Return the [x, y] coordinate for the center point of the cell that contains the specified text.  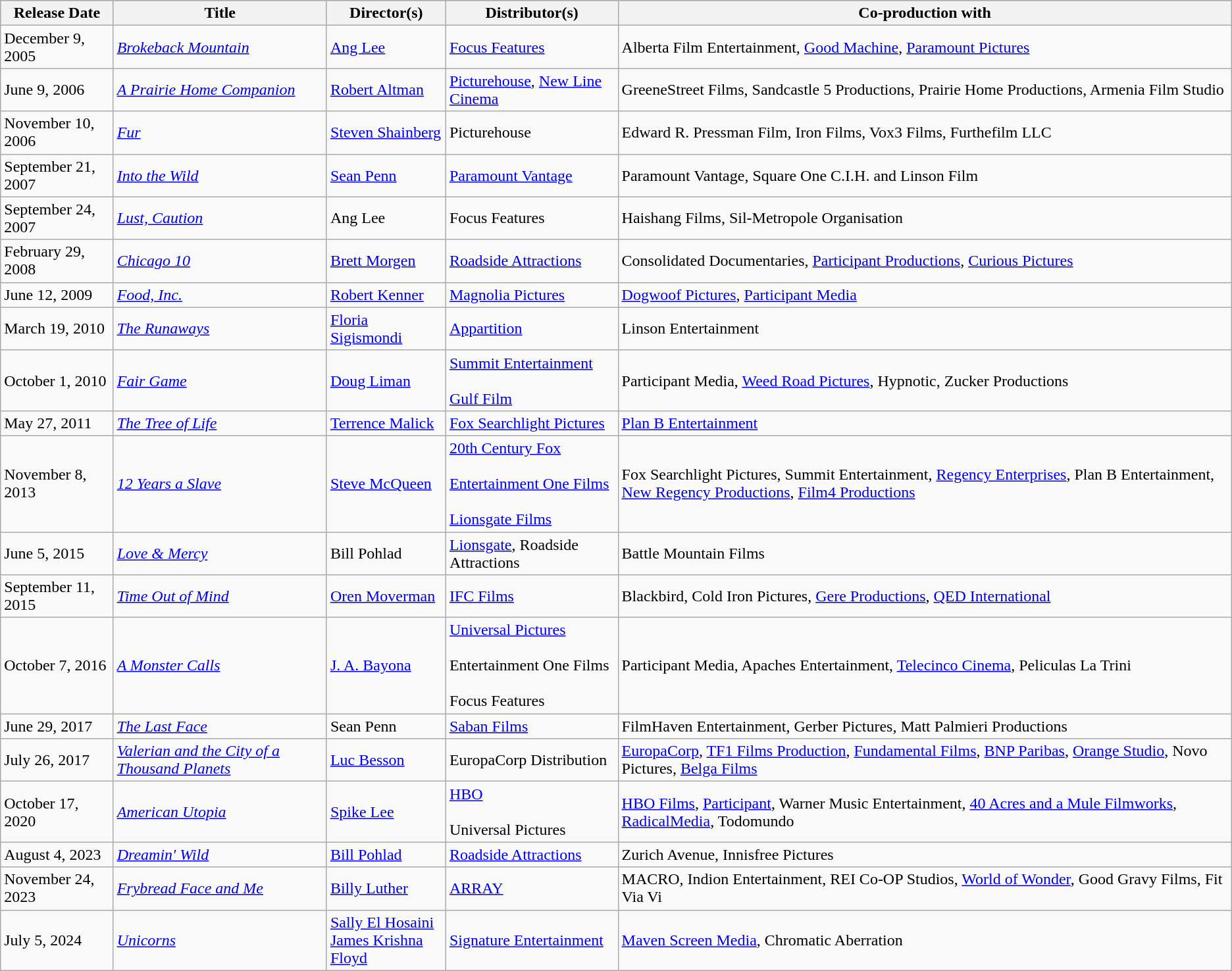
June 5, 2015 [57, 553]
Blackbird, Cold Iron Pictures, Gere Productions, QED International [925, 596]
20th Century FoxEntertainment One FilmsLionsgate Films [532, 484]
Maven Screen Media, Chromatic Aberration [925, 940]
Zurich Avenue, Innisfree Pictures [925, 855]
Chicago 10 [220, 261]
A Prairie Home Companion [220, 89]
Spike Lee [386, 812]
Paramount Vantage, Square One C.I.H. and Linson Film [925, 175]
American Utopia [220, 812]
Haishang Films, Sil-Metropole Organisation [925, 218]
Consolidated Documentaries, Participant Productions, Curious Pictures [925, 261]
Sally El HosainiJames Krishna Floyd [386, 940]
Participant Media, Apaches Entertainment, Telecinco Cinema, Peliculas La Trini [925, 666]
August 4, 2023 [57, 855]
June 9, 2006 [57, 89]
GreeneStreet Films, Sandcastle 5 Productions, Prairie Home Productions, Armenia Film Studio [925, 89]
Luc Besson [386, 760]
Doug Liman [386, 380]
Edward R. Pressman Film, Iron Films, Vox3 Films, Furthefilm LLC [925, 133]
FilmHaven Entertainment, Gerber Pictures, Matt Palmieri Productions [925, 726]
September 24, 2007 [57, 218]
Magnolia Pictures [532, 295]
EuropaCorp Distribution [532, 760]
Co-production with [925, 13]
October 1, 2010 [57, 380]
Time Out of Mind [220, 596]
Into the Wild [220, 175]
Steve McQueen [386, 484]
Brett Morgen [386, 261]
Title [220, 13]
Steven Shainberg [386, 133]
Picturehouse, New Line Cinema [532, 89]
September 21, 2007 [57, 175]
Saban Films [532, 726]
June 12, 2009 [57, 295]
Participant Media, Weed Road Pictures, Hypnotic, Zucker Productions [925, 380]
Picturehouse [532, 133]
Fur [220, 133]
ARRAY [532, 888]
Food, Inc. [220, 295]
Dogwoof Pictures, Participant Media [925, 295]
May 27, 2011 [57, 423]
Lust, Caution [220, 218]
December 9, 2005 [57, 47]
Universal PicturesEntertainment One FilmsFocus Features [532, 666]
Dreamin' Wild [220, 855]
Valerian and the City of a Thousand Planets [220, 760]
Billy Luther [386, 888]
Fox Searchlight Pictures [532, 423]
October 17, 2020 [57, 812]
Battle Mountain Films [925, 553]
The Tree of Life [220, 423]
A Monster Calls [220, 666]
Linson Entertainment [925, 329]
Director(s) [386, 13]
February 29, 2008 [57, 261]
Floria Sigismondi [386, 329]
Love & Mercy [220, 553]
June 29, 2017 [57, 726]
October 7, 2016 [57, 666]
Release Date [57, 13]
The Last Face [220, 726]
Paramount Vantage [532, 175]
Unicorns [220, 940]
Appartition [532, 329]
MACRO, Indion Entertainment, REI Co-OP Studios, World of Wonder, Good Gravy Films, Fit Via Vi [925, 888]
IFC Films [532, 596]
Fox Searchlight Pictures, Summit Entertainment, Regency Enterprises, Plan B Entertainment, New Regency Productions, Film4 Productions [925, 484]
Robert Altman [386, 89]
Oren Moverman [386, 596]
Signature Entertainment [532, 940]
Alberta Film Entertainment, Good Machine, Paramount Pictures [925, 47]
12 Years a Slave [220, 484]
November 24, 2023 [57, 888]
November 8, 2013 [57, 484]
Distributor(s) [532, 13]
Terrence Malick [386, 423]
Frybread Face and Me [220, 888]
J. A. Bayona [386, 666]
September 11, 2015 [57, 596]
The Runaways [220, 329]
Summit EntertainmentGulf Film [532, 380]
Fair Game [220, 380]
November 10, 2006 [57, 133]
Robert Kenner [386, 295]
July 5, 2024 [57, 940]
July 26, 2017 [57, 760]
HBOUniversal Pictures [532, 812]
Plan B Entertainment [925, 423]
EuropaCorp, TF1 Films Production, Fundamental Films, BNP Paribas, Orange Studio, Novo Pictures, Belga Films [925, 760]
Brokeback Mountain [220, 47]
March 19, 2010 [57, 329]
HBO Films, Participant, Warner Music Entertainment, 40 Acres and a Mule Filmworks, RadicalMedia, Todomundo [925, 812]
Lionsgate, Roadside Attractions [532, 553]
